Output the [x, y] coordinate of the center of the cell containing the given text.  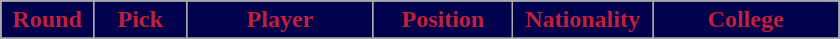
College [746, 20]
Pick [140, 20]
Player [280, 20]
Nationality [583, 20]
Position [443, 20]
Round [48, 20]
